Output the [x, y] coordinate of the center of the cell containing the given text.  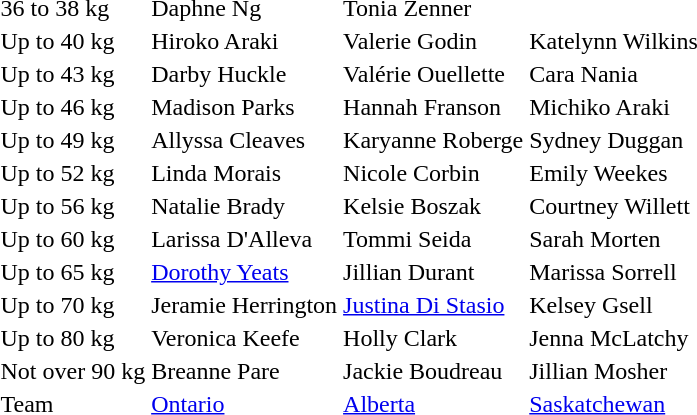
Kelsie Boszak [434, 206]
Linda Morais [244, 173]
Jeramie Herrington [244, 305]
Veronica Keefe [244, 338]
Dorothy Yeats [244, 272]
Larissa D'Alleva [244, 239]
Karyanne Roberge [434, 140]
Valerie Godin [434, 41]
Justina Di Stasio [434, 305]
Jackie Boudreau [434, 371]
Allyssa Cleaves [244, 140]
Hannah Franson [434, 107]
Natalie Brady [244, 206]
Breanne Pare [244, 371]
Darby Huckle [244, 74]
Jillian Durant [434, 272]
Holly Clark [434, 338]
Hiroko Araki [244, 41]
Nicole Corbin [434, 173]
Tommi Seida [434, 239]
Valérie Ouellette [434, 74]
Madison Parks [244, 107]
